Scan for the cell matching the given text and deliver its (x, y) coordinate at center. 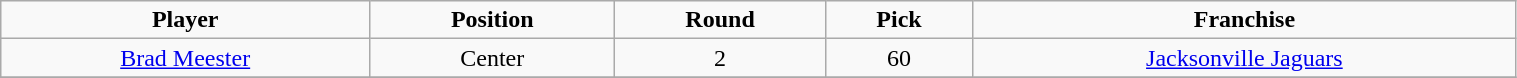
60 (898, 58)
Jacksonville Jaguars (1244, 58)
Round (720, 20)
Pick (898, 20)
Franchise (1244, 20)
Position (492, 20)
Center (492, 58)
Player (186, 20)
2 (720, 58)
Brad Meester (186, 58)
